From the cell containing the given text, extract its center point as [X, Y] coordinate. 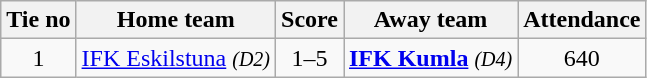
IFK Kumla (D4) [431, 58]
Score [310, 20]
640 [582, 58]
1 [38, 58]
Tie no [38, 20]
IFK Eskilstuna (D2) [176, 58]
Attendance [582, 20]
Away team [431, 20]
Home team [176, 20]
1–5 [310, 58]
